Output the (x, y) coordinate of the center of the cell containing the given text.  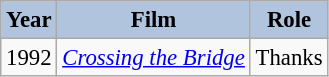
Film (154, 20)
1992 (29, 58)
Thanks (289, 58)
Role (289, 20)
Crossing the Bridge (154, 58)
Year (29, 20)
